Identify which cell holds the provided text, then report its [x, y] central coordinate. 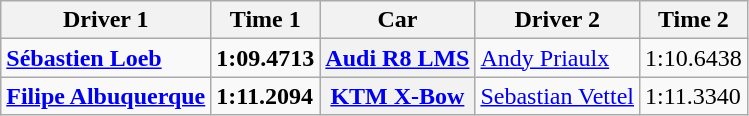
Sebastian Vettel [558, 96]
1:09.4713 [266, 58]
1:10.6438 [694, 58]
Sébastien Loeb [106, 58]
KTM X-Bow [398, 96]
Time 2 [694, 20]
Driver 2 [558, 20]
1:11.3340 [694, 96]
Car [398, 20]
Driver 1 [106, 20]
Andy Priaulx [558, 58]
Audi R8 LMS [398, 58]
Filipe Albuquerque [106, 96]
1:11.2094 [266, 96]
Time 1 [266, 20]
